Scan for the cell matching the given text and deliver its [X, Y] coordinate at center. 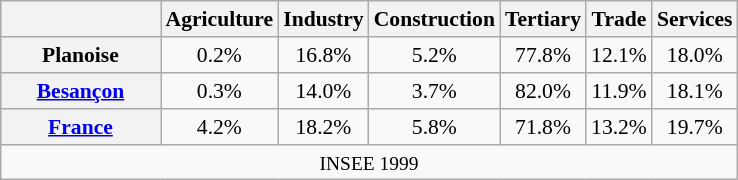
12.1% [619, 55]
3.7% [434, 91]
Services [695, 19]
Industry [324, 19]
Planoise [80, 55]
Construction [434, 19]
13.2% [619, 127]
Agriculture [220, 19]
71.8% [543, 127]
77.8% [543, 55]
INSEE 1999 [368, 162]
18.1% [695, 91]
16.8% [324, 55]
Tertiary [543, 19]
France [80, 127]
14.0% [324, 91]
5.2% [434, 55]
0.3% [220, 91]
Besançon [80, 91]
11.9% [619, 91]
0.2% [220, 55]
18.0% [695, 55]
5.8% [434, 127]
4.2% [220, 127]
19.7% [695, 127]
Trade [619, 19]
18.2% [324, 127]
82.0% [543, 91]
